Search for the cell housing the specified text and yield its [X, Y] center coordinate. 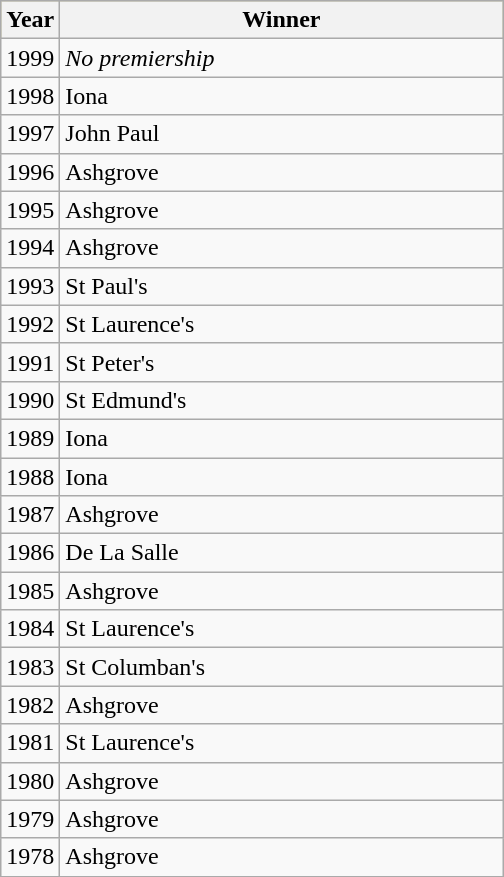
1982 [30, 705]
1993 [30, 286]
1995 [30, 210]
1989 [30, 438]
1985 [30, 591]
1978 [30, 857]
Winner [282, 20]
St Columban's [282, 667]
St Paul's [282, 286]
1981 [30, 743]
No premiership [282, 58]
1999 [30, 58]
1997 [30, 134]
1988 [30, 477]
1990 [30, 400]
1980 [30, 781]
John Paul [282, 134]
St Peter's [282, 362]
1996 [30, 172]
1983 [30, 667]
St Edmund's [282, 400]
1984 [30, 629]
1987 [30, 515]
1986 [30, 553]
1994 [30, 248]
De La Salle [282, 553]
Year [30, 20]
1992 [30, 324]
1979 [30, 819]
1998 [30, 96]
1991 [30, 362]
